Provide the [x, y] coordinate of the cell's center where the given text is located.  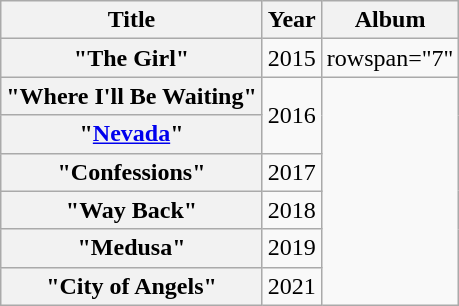
2015 [292, 58]
2021 [292, 286]
Album [390, 20]
"Nevada" [132, 134]
"Confessions" [132, 172]
"City of Angels" [132, 286]
2016 [292, 115]
"Medusa" [132, 248]
"Way Back" [132, 210]
"Where I'll Be Waiting" [132, 96]
rowspan="7" [390, 58]
Title [132, 20]
Year [292, 20]
"The Girl" [132, 58]
2017 [292, 172]
2019 [292, 248]
2018 [292, 210]
